Scan for the cell matching the given text and deliver its (x, y) coordinate at center. 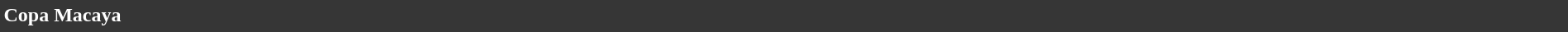
Copa Macaya (784, 15)
